For the text-containing cell, return its midpoint in [x, y] coordinate format. 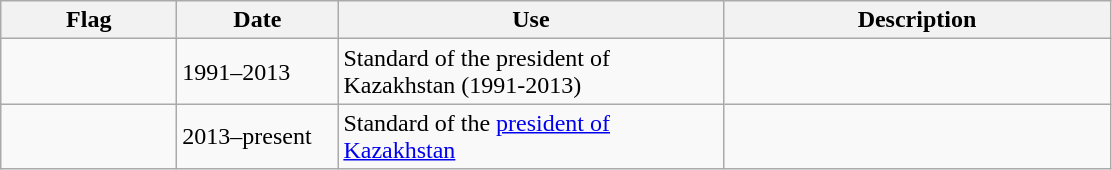
Standard of the president of Kazakhstan (1991-2013) [531, 72]
2013–present [258, 136]
1991–2013 [258, 72]
Date [258, 20]
Standard of the president of Kazakhstan [531, 136]
Flag [89, 20]
Description [917, 20]
Use [531, 20]
